Scan for the cell matching the given text and deliver its [x, y] coordinate at center. 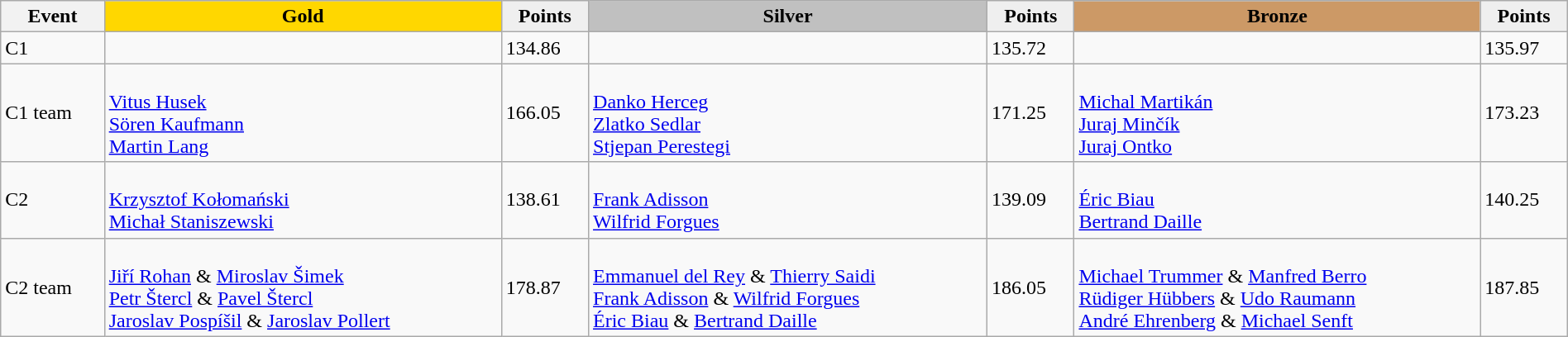
171.25 [1030, 112]
135.72 [1030, 48]
Danko HercegZlatko SedlarStjepan Perestegi [788, 112]
Jiří Rohan & Miroslav ŠimekPetr Štercl & Pavel ŠterclJaroslav Pospíšil & Jaroslav Pollert [303, 287]
173.23 [1523, 112]
139.09 [1030, 200]
140.25 [1523, 200]
Frank AdissonWilfrid Forgues [788, 200]
166.05 [544, 112]
186.05 [1030, 287]
Silver [788, 17]
134.86 [544, 48]
138.61 [544, 200]
178.87 [544, 287]
135.97 [1523, 48]
Vitus HusekSören KaufmannMartin Lang [303, 112]
C2 [53, 200]
C2 team [53, 287]
Éric BiauBertrand Daille [1277, 200]
Krzysztof KołomańskiMichał Staniszewski [303, 200]
Michal MartikánJuraj MinčíkJuraj Ontko [1277, 112]
C1 team [53, 112]
187.85 [1523, 287]
Emmanuel del Rey & Thierry SaidiFrank Adisson & Wilfrid ForguesÉric Biau & Bertrand Daille [788, 287]
Michael Trummer & Manfred BerroRüdiger Hübbers & Udo RaumannAndré Ehrenberg & Michael Senft [1277, 287]
C1 [53, 48]
Gold [303, 17]
Bronze [1277, 17]
Event [53, 17]
